Pinpoint the cell where the given text exists, returning its (x, y) midpoint coordinate. 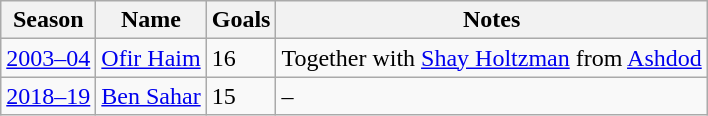
2018–19 (48, 96)
16 (241, 58)
Together with Shay Holtzman from Ashdod (492, 58)
Notes (492, 20)
Ben Sahar (151, 96)
Name (151, 20)
Goals (241, 20)
Season (48, 20)
– (492, 96)
2003–04 (48, 58)
15 (241, 96)
Ofir Haim (151, 58)
